Detect which cell encompasses the target text, then output its [x, y] center coordinate. 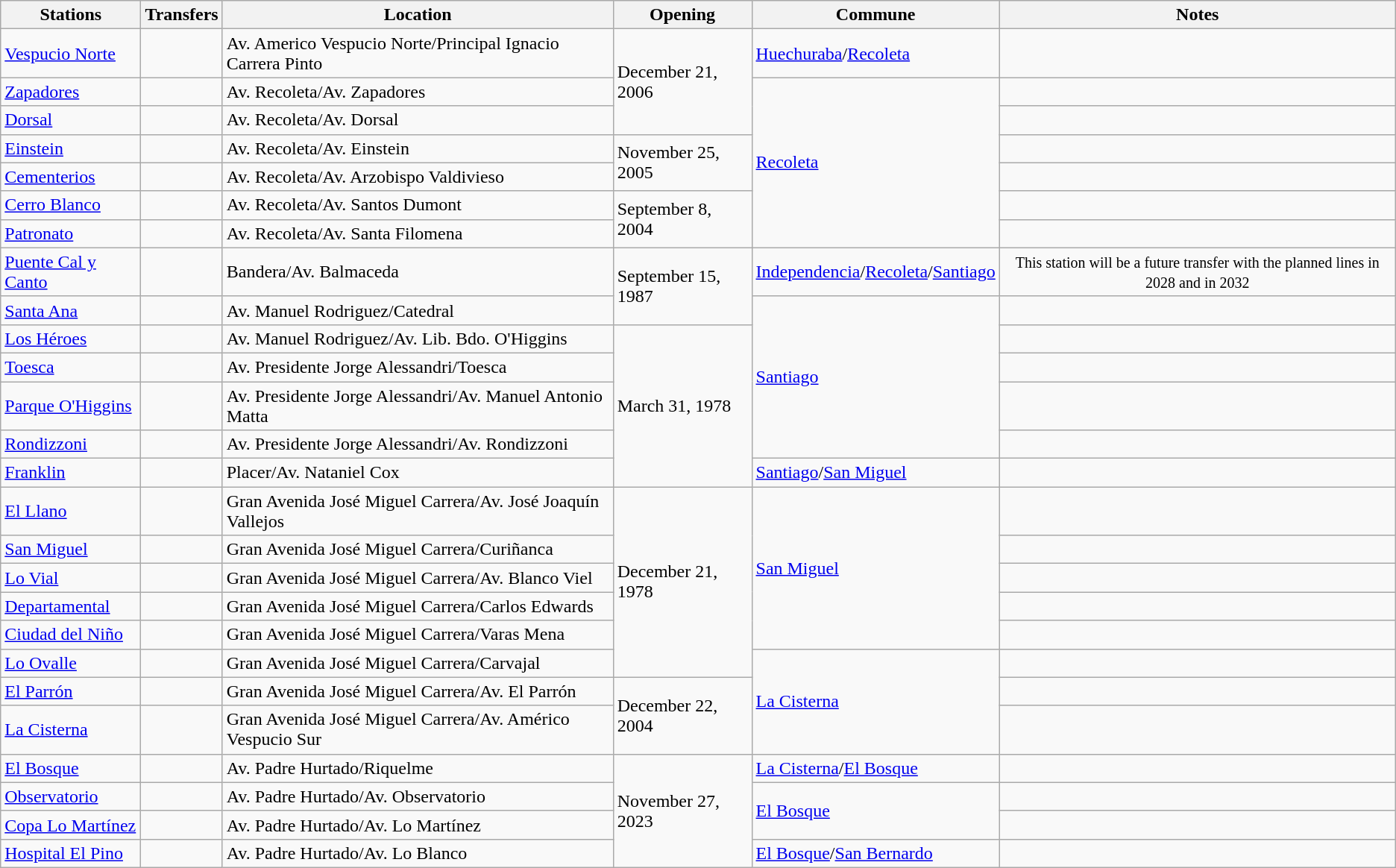
Bandera/Av. Balmaceda [418, 271]
Av. Recoleta/Av. Santos Dumont [418, 205]
Av. Manuel Rodriguez/Catedral [418, 310]
This station will be a future transfer with the planned lines in 2028 and in 2032 [1198, 271]
Recoleta [875, 163]
Dorsal [71, 120]
Cementerios [71, 177]
Puente Cal y Canto [71, 271]
Ciudad del Niño [71, 635]
Gran Avenida José Miguel Carrera/Carvajal [418, 663]
Gran Avenida José Miguel Carrera/Varas Mena [418, 635]
Copa Lo Martínez [71, 825]
Einstein [71, 148]
Notes [1198, 15]
Av. Recoleta/Av. Santa Filomena [418, 233]
Av. Padre Hurtado/Av. Lo Martínez [418, 825]
November 25, 2005 [682, 163]
Lo Ovalle [71, 663]
Santiago [875, 377]
El Llano [71, 512]
Franklin [71, 473]
Zapadores [71, 92]
Los Héroes [71, 339]
Gran Avenida José Miguel Carrera/Av. Américo Vespucio Sur [418, 729]
Hospital El Pino [71, 853]
Observatorio [71, 796]
Av. Presidente Jorge Alessandri/Av. Manuel Antonio Matta [418, 406]
Opening [682, 15]
Huechuraba/Recoleta [875, 54]
Rondizzoni [71, 444]
Av. Recoleta/Av. Zapadores [418, 92]
Location [418, 15]
November 27, 2023 [682, 811]
Gran Avenida José Miguel Carrera/Carlos Edwards [418, 606]
Av. Padre Hurtado/Riquelme [418, 768]
El Parrón [71, 691]
Santa Ana [71, 310]
September 15, 1987 [682, 286]
Av. Padre Hurtado/Av. Lo Blanco [418, 853]
Gran Avenida José Miguel Carrera/Curiñanca [418, 550]
La Cisterna/El Bosque [875, 768]
El Bosque/San Bernardo [875, 853]
Parque O'Higgins [71, 406]
March 31, 1978 [682, 406]
Independencia/Recoleta/Santiago [875, 271]
Stations [71, 15]
Commune [875, 15]
December 22, 2004 [682, 716]
Cerro Blanco [71, 205]
Toesca [71, 367]
December 21, 2006 [682, 82]
Placer/Av. Nataniel Cox [418, 473]
Gran Avenida José Miguel Carrera/Av. Blanco Viel [418, 578]
Transfers [182, 15]
Vespucio Norte [71, 54]
Av. Manuel Rodriguez/Av. Lib. Bdo. O'Higgins [418, 339]
Av. Recoleta/Av. Einstein [418, 148]
Av. Presidente Jorge Alessandri/Toesca [418, 367]
Patronato [71, 233]
Gran Avenida José Miguel Carrera/Av. El Parrón [418, 691]
Santiago/San Miguel [875, 473]
Av. Recoleta/Av. Arzobispo Valdivieso [418, 177]
Av. Recoleta/Av. Dorsal [418, 120]
Lo Vial [71, 578]
Av. Presidente Jorge Alessandri/Av. Rondizzoni [418, 444]
September 8, 2004 [682, 219]
December 21, 1978 [682, 582]
Gran Avenida José Miguel Carrera/Av. José Joaquín Vallejos [418, 512]
Departamental [71, 606]
Av. Americo Vespucio Norte/Principal Ignacio Carrera Pinto [418, 54]
Av. Padre Hurtado/Av. Observatorio [418, 796]
